Return the (x, y) coordinate for the center point of the cell that contains the specified text.  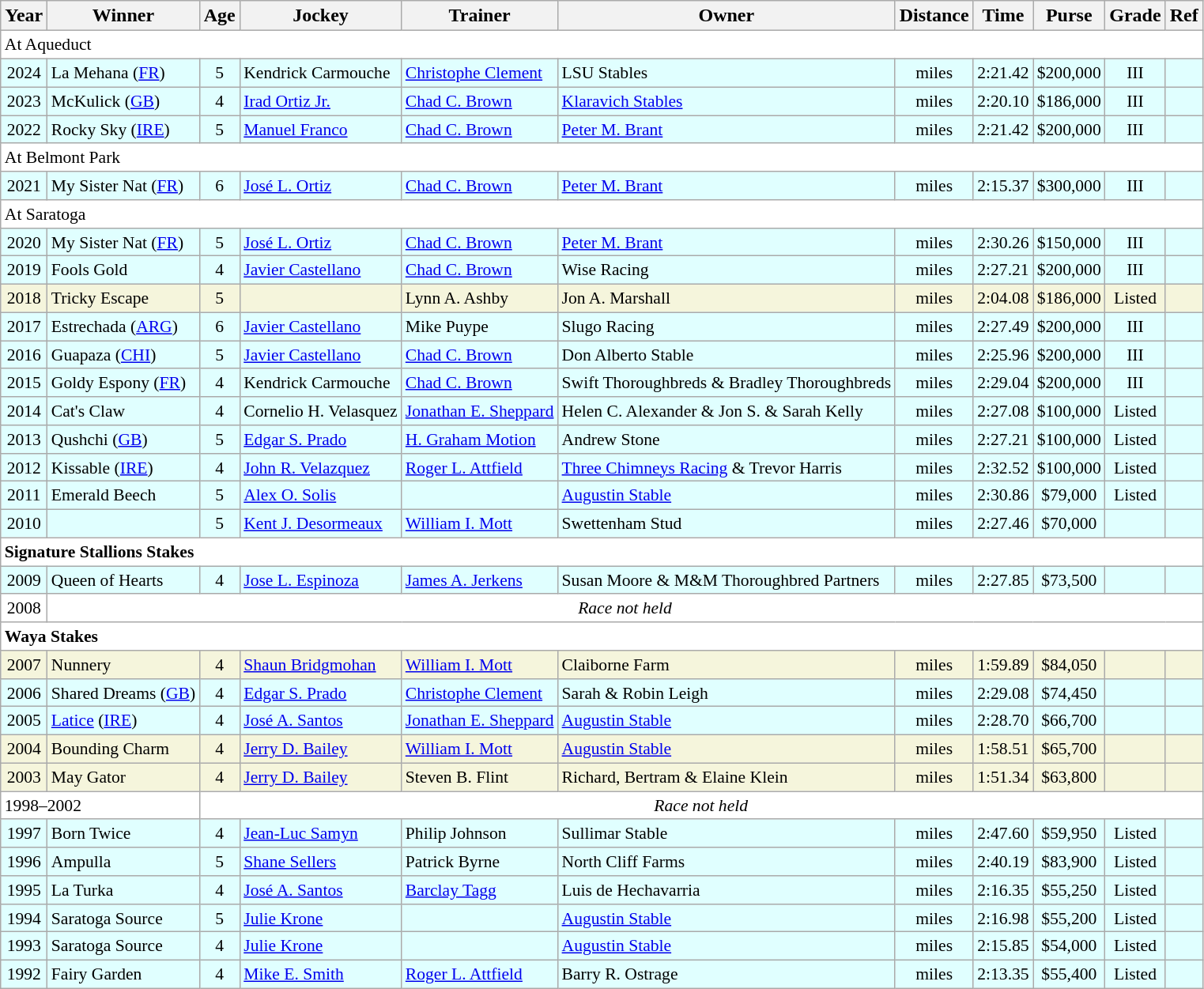
2008 (24, 608)
At Aqueduct (602, 45)
Waya Stakes (602, 636)
Patrick Byrne (480, 862)
Purse (1069, 16)
2006 (24, 693)
2:27.08 (1002, 411)
LSU Stables (727, 73)
2012 (24, 467)
2016 (24, 355)
2017 (24, 327)
Philip Johnson (480, 833)
Grade (1135, 16)
Jose L. Espinoza (321, 580)
$55,200 (1069, 918)
$55,400 (1069, 974)
$55,250 (1069, 890)
$63,800 (1069, 777)
Wise Racing (727, 270)
Kissable (IRE) (123, 467)
Claiborne Farm (727, 665)
2:13.35 (1002, 974)
Sullimar Stable (727, 833)
McKulick (GB) (123, 101)
Time (1002, 16)
2023 (24, 101)
$83,900 (1069, 862)
Mike E. Smith (321, 974)
Shared Dreams (GB) (123, 693)
Born Twice (123, 833)
2:25.96 (1002, 355)
$59,950 (1069, 833)
Sarah & Robin Leigh (727, 693)
2020 (24, 242)
Distance (934, 16)
Emerald Beech (123, 496)
$73,500 (1069, 580)
Swift Thoroughbreds & Bradley Thoroughbreds (727, 383)
1993 (24, 946)
At Belmont Park (602, 157)
Susan Moore & M&M Thoroughbred Partners (727, 580)
Irad Ortiz Jr. (321, 101)
Three Chimneys Racing & Trevor Harris (727, 467)
John R. Velazquez (321, 467)
Helen C. Alexander & Jon S. & Sarah Kelly (727, 411)
$65,700 (1069, 749)
1998–2002 (100, 806)
Latice (IRE) (123, 721)
$300,000 (1069, 186)
Bounding Charm (123, 749)
2022 (24, 130)
2:15.85 (1002, 946)
Signature Stallions Stakes (602, 552)
2:04.08 (1002, 298)
2:16.98 (1002, 918)
2015 (24, 383)
Swettenham Stud (727, 523)
Manuel Franco (321, 130)
2005 (24, 721)
Fairy Garden (123, 974)
Mike Puype (480, 327)
Jockey (321, 16)
$74,450 (1069, 693)
Slugo Racing (727, 327)
$66,700 (1069, 721)
$54,000 (1069, 946)
Richard, Bertram & Elaine Klein (727, 777)
2:20.10 (1002, 101)
Don Alberto Stable (727, 355)
Jon A. Marshall (727, 298)
1994 (24, 918)
Barry R. Ostrage (727, 974)
Andrew Stone (727, 440)
Barclay Tagg (480, 890)
Owner (727, 16)
2009 (24, 580)
Shaun Bridgmohan (321, 665)
Steven B. Flint (480, 777)
1:59.89 (1002, 665)
Guapaza (CHI) (123, 355)
Cat's Claw (123, 411)
$150,000 (1069, 242)
2013 (24, 440)
Alex O. Solis (321, 496)
Ampulla (123, 862)
$70,000 (1069, 523)
2011 (24, 496)
James A. Jerkens (480, 580)
Kent J. Desormeaux (321, 523)
1992 (24, 974)
1995 (24, 890)
2024 (24, 73)
$84,050 (1069, 665)
Cornelio H. Velasquez (321, 411)
2:32.52 (1002, 467)
2:16.35 (1002, 890)
Luis de Hechavarria (727, 890)
Ref (1184, 16)
Queen of Hearts (123, 580)
2:27.85 (1002, 580)
Tricky Escape (123, 298)
2:30.86 (1002, 496)
2014 (24, 411)
Age (220, 16)
Trainer (480, 16)
2018 (24, 298)
H. Graham Motion (480, 440)
2:15.37 (1002, 186)
Rocky Sky (IRE) (123, 130)
2:29.04 (1002, 383)
Year (24, 16)
North Cliff Farms (727, 862)
1997 (24, 833)
La Mehana (FR) (123, 73)
Goldy Espony (FR) (123, 383)
2021 (24, 186)
Estrechada (ARG) (123, 327)
Fools Gold (123, 270)
2:30.26 (1002, 242)
At Saratoga (602, 214)
$79,000 (1069, 496)
2003 (24, 777)
Shane Sellers (321, 862)
2:47.60 (1002, 833)
La Turka (123, 890)
Jean-Luc Samyn (321, 833)
Lynn A. Ashby (480, 298)
1:58.51 (1002, 749)
2:40.19 (1002, 862)
May Gator (123, 777)
1:51.34 (1002, 777)
2:29.08 (1002, 693)
2010 (24, 523)
2019 (24, 270)
1996 (24, 862)
Qushchi (GB) (123, 440)
2:27.46 (1002, 523)
Winner (123, 16)
Klaravich Stables (727, 101)
2004 (24, 749)
2007 (24, 665)
2:28.70 (1002, 721)
Nunnery (123, 665)
2:27.49 (1002, 327)
